Capture the cell that displays the provided text and extract its [x, y] central coordinate. 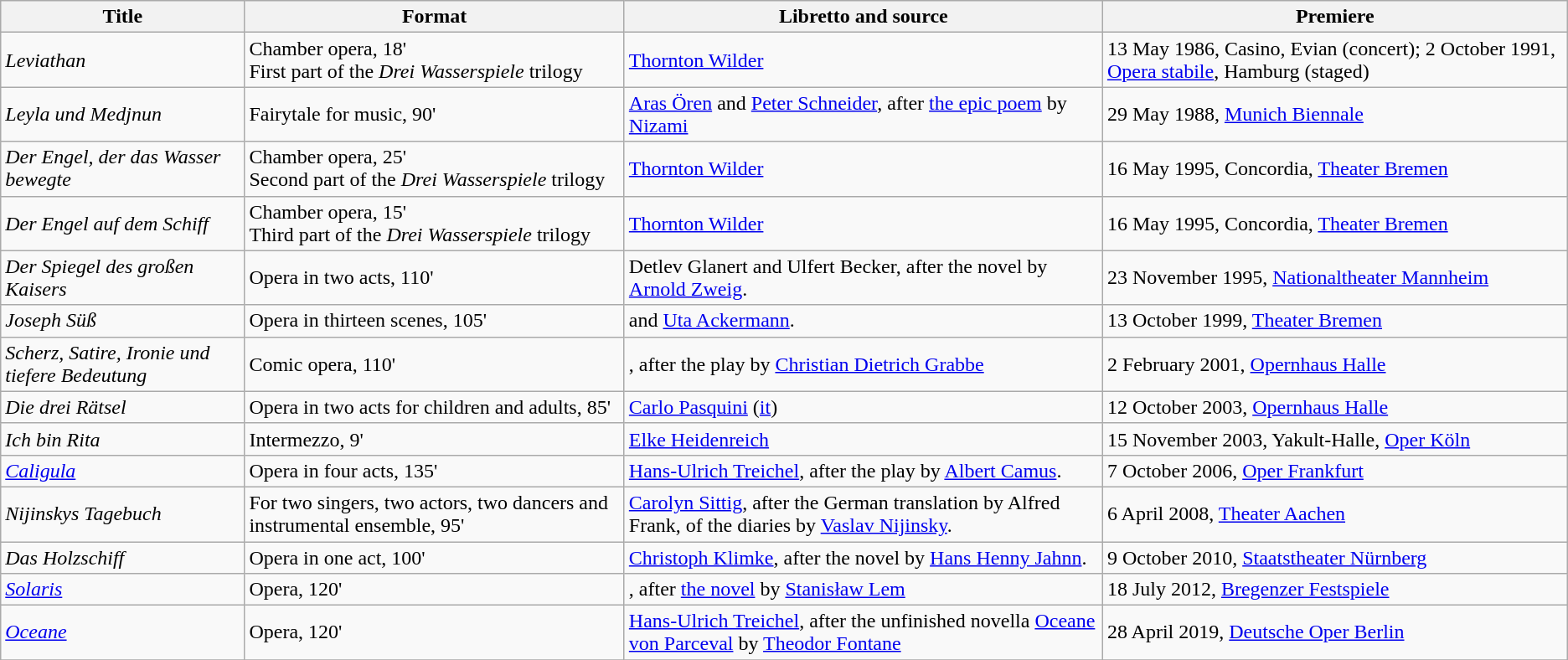
Der Engel auf dem Schiff [122, 223]
Chamber opera, 15'Third part of the Drei Wasserspiele trilogy [434, 223]
Hans-Ulrich Treichel, after the play by Albert Camus. [863, 471]
Intermezzo, 9' [434, 439]
Leyla und Medjnun [122, 114]
28 April 2019, Deutsche Oper Berlin [1335, 633]
Christoph Klimke, after the novel by Hans Henny Jahnn. [863, 557]
Opera in thirteen scenes, 105' [434, 321]
Format [434, 17]
Opera in two acts for children and adults, 85' [434, 407]
Solaris [122, 590]
13 May 1986, Casino, Evian (concert); 2 October 1991, Opera stabile, Hamburg (staged) [1335, 60]
Scherz, Satire, Ironie und tiefere Bedeutung [122, 364]
Der Spiegel des großen Kaisers [122, 278]
Detlev Glanert and Ulfert Becker, after the novel by Arnold Zweig. [863, 278]
Ich bin Rita [122, 439]
Libretto and source [863, 17]
Fairytale for music, 90' [434, 114]
23 November 1995, Nationaltheater Mannheim [1335, 278]
Joseph Süß [122, 321]
Das Holzschiff [122, 557]
and Uta Ackermann. [863, 321]
Leviathan [122, 60]
13 October 1999, Theater Bremen [1335, 321]
Caligula [122, 471]
2 February 2001, Opernhaus Halle [1335, 364]
Comic opera, 110' [434, 364]
Chamber opera, 25'Second part of the Drei Wasserspiele trilogy [434, 169]
7 October 2006, Oper Frankfurt [1335, 471]
Elke Heidenreich [863, 439]
Title [122, 17]
18 July 2012, Bregenzer Festspiele [1335, 590]
, after the play by Christian Dietrich Grabbe [863, 364]
Opera in one act, 100' [434, 557]
Carolyn Sittig, after the German translation by Alfred Frank, of the diaries by Vaslav Nijinsky. [863, 514]
Die drei Rätsel [122, 407]
6 April 2008, Theater Aachen [1335, 514]
Hans-Ulrich Treichel, after the unfinished novella Oceane von Parceval by Theodor Fontane [863, 633]
15 November 2003, Yakult-Halle, Oper Köln [1335, 439]
Premiere [1335, 17]
Oceane [122, 633]
12 October 2003, Opernhaus Halle [1335, 407]
Opera in two acts, 110' [434, 278]
Aras Ören and Peter Schneider, after the epic poem by Nizami [863, 114]
Opera in four acts, 135' [434, 471]
Der Engel, der das Wasser bewegte [122, 169]
Nijinskys Tagebuch [122, 514]
For two singers, two actors, two dancers and instrumental ensemble, 95' [434, 514]
, after the novel by Stanisław Lem [863, 590]
9 October 2010, Staatstheater Nürnberg [1335, 557]
Carlo Pasquini (it) [863, 407]
Chamber opera, 18'First part of the Drei Wasserspiele trilogy [434, 60]
29 May 1988, Munich Biennale [1335, 114]
